Output the (X, Y) coordinate of the center of the cell containing the given text.  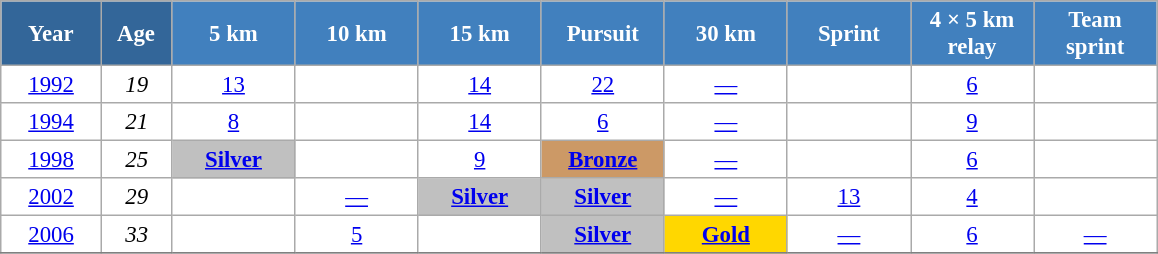
1992 (52, 85)
1998 (52, 160)
5 km (234, 34)
33 (136, 235)
Pursuit (602, 34)
2006 (52, 235)
4 (972, 197)
1994 (52, 122)
30 km (726, 34)
5 (356, 235)
19 (136, 85)
2002 (52, 197)
Sprint (848, 34)
Bronze (602, 160)
Gold (726, 235)
22 (602, 85)
Team sprint (1096, 34)
4 × 5 km relay (972, 34)
Age (136, 34)
29 (136, 197)
10 km (356, 34)
21 (136, 122)
Year (52, 34)
25 (136, 160)
8 (234, 122)
15 km (480, 34)
